Return the [x, y] coordinate for the center point of the cell that contains the specified text.  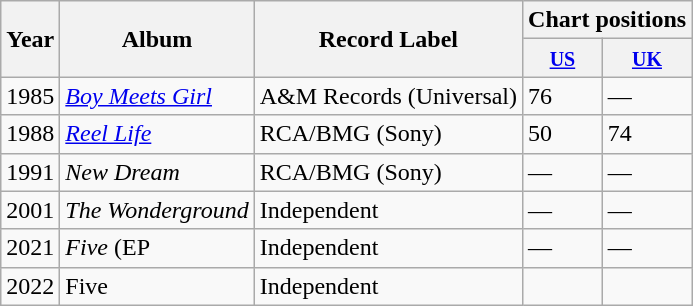
76 [563, 96]
Five [157, 286]
2001 [30, 210]
74 [646, 134]
2021 [30, 248]
Record Label [388, 39]
New Dream [157, 172]
Chart positions [608, 20]
US [563, 58]
Year [30, 39]
A&M Records (Universal) [388, 96]
Five (EP [157, 248]
1985 [30, 96]
The Wonderground [157, 210]
1988 [30, 134]
50 [563, 134]
Reel Life [157, 134]
1991 [30, 172]
2022 [30, 286]
Boy Meets Girl [157, 96]
UK [646, 58]
Album [157, 39]
